Locate the cell with the specified text and output its [x, y] center coordinate. 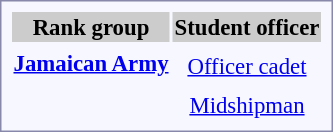
Rank group [91, 27]
Student officer [247, 27]
Jamaican Army [91, 63]
Officer cadet [247, 66]
Midshipman [247, 105]
